For the text-containing cell, return its midpoint in [x, y] coordinate format. 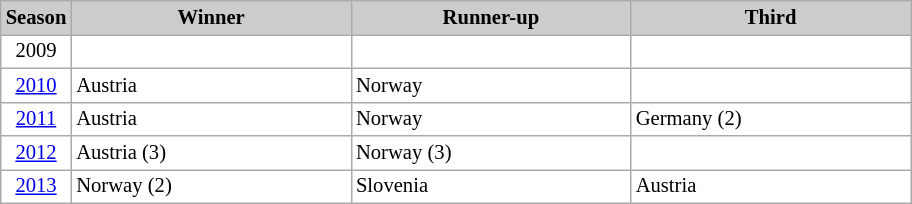
2012 [36, 153]
2013 [36, 186]
2011 [36, 119]
Third [771, 17]
Season [36, 17]
Runner-up [491, 17]
2009 [36, 51]
Norway (2) [211, 186]
Germany (2) [771, 119]
Slovenia [491, 186]
Austria (3) [211, 153]
2010 [36, 85]
Winner [211, 17]
Norway (3) [491, 153]
